Detect which cell encompasses the target text, then output its (X, Y) center coordinate. 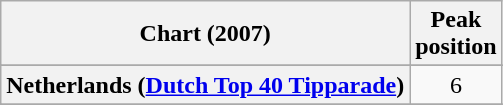
Chart (2007) (206, 34)
Peakposition (456, 34)
Netherlands (Dutch Top 40 Tipparade) (206, 85)
6 (456, 85)
